Locate the cell with the specified text and output its [x, y] center coordinate. 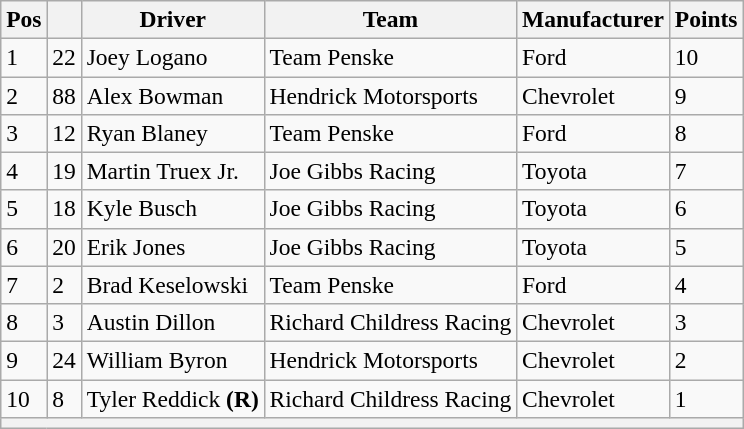
Ryan Blaney [172, 133]
Tyler Reddick (R) [172, 398]
Joey Logano [172, 57]
22 [64, 57]
Austin Dillon [172, 322]
88 [64, 95]
18 [64, 209]
19 [64, 171]
Team [390, 19]
Driver [172, 19]
Manufacturer [594, 19]
Martin Truex Jr. [172, 171]
Pos [24, 19]
Points [706, 19]
12 [64, 133]
Erik Jones [172, 247]
Alex Bowman [172, 95]
Kyle Busch [172, 209]
William Byron [172, 360]
24 [64, 360]
20 [64, 247]
Brad Keselowski [172, 285]
